Return the [X, Y] coordinate for the center point of the cell that contains the specified text.  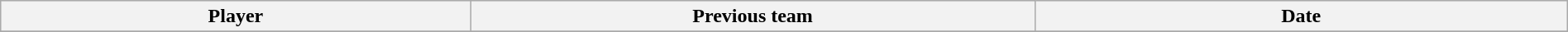
Date [1301, 16]
Previous team [753, 16]
Player [236, 16]
